Find where the given text appears and provide that cell's center as (x, y) coordinate. 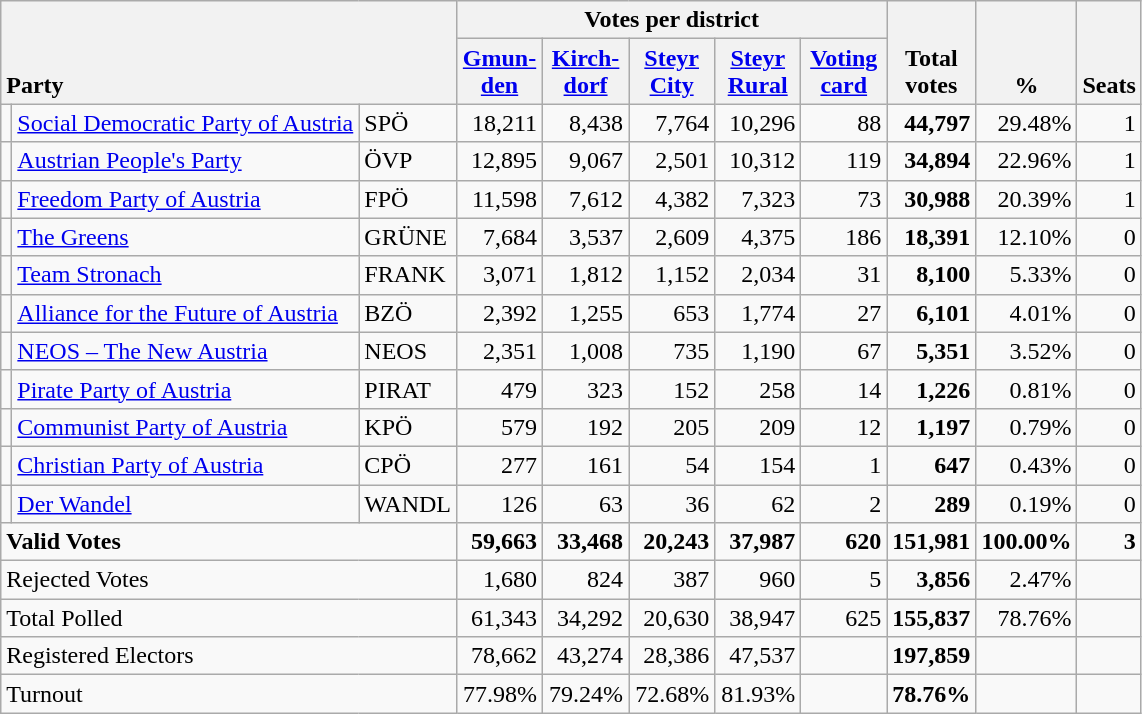
38,947 (758, 618)
63 (586, 503)
28,386 (672, 656)
Team Stronach (186, 275)
3 (1109, 542)
5 (844, 580)
29.48% (1026, 123)
20,630 (672, 618)
NEOS – The New Austria (186, 351)
4,382 (672, 199)
1,812 (586, 275)
1,190 (758, 351)
44,797 (932, 123)
119 (844, 161)
126 (499, 503)
1,008 (586, 351)
625 (844, 618)
88 (844, 123)
62 (758, 503)
154 (758, 465)
155,837 (932, 618)
30,988 (932, 199)
31 (844, 275)
7,323 (758, 199)
258 (758, 389)
Pirate Party of Austria (186, 389)
209 (758, 427)
Kirch-dorf (586, 72)
ÖVP (408, 161)
579 (499, 427)
20,243 (672, 542)
10,312 (758, 161)
12 (844, 427)
BZÖ (408, 313)
Votingcard (844, 72)
67 (844, 351)
Turnout (229, 694)
Social Democratic Party of Austria (186, 123)
Rejected Votes (229, 580)
152 (672, 389)
Freedom Party of Austria (186, 199)
20.39% (1026, 199)
GRÜNE (408, 237)
2,392 (499, 313)
323 (586, 389)
61,343 (499, 618)
2,351 (499, 351)
1,226 (932, 389)
1,197 (932, 427)
FRANK (408, 275)
FPÖ (408, 199)
34,894 (932, 161)
824 (586, 580)
479 (499, 389)
1,152 (672, 275)
CPÖ (408, 465)
2.47% (1026, 580)
Valid Votes (229, 542)
SteyrRural (758, 72)
54 (672, 465)
27 (844, 313)
7,764 (672, 123)
620 (844, 542)
289 (932, 503)
18,211 (499, 123)
12.10% (1026, 237)
77.98% (499, 694)
% (1026, 52)
205 (672, 427)
Communist Party of Austria (186, 427)
4,375 (758, 237)
387 (672, 580)
36 (672, 503)
3.52% (1026, 351)
2 (844, 503)
2,034 (758, 275)
3,071 (499, 275)
186 (844, 237)
PIRAT (408, 389)
Votes per district (671, 20)
11,598 (499, 199)
6,101 (932, 313)
735 (672, 351)
1,255 (586, 313)
12,895 (499, 161)
KPÖ (408, 427)
Austrian People's Party (186, 161)
8,438 (586, 123)
72.68% (672, 694)
277 (499, 465)
37,987 (758, 542)
Total Polled (229, 618)
161 (586, 465)
1,774 (758, 313)
5.33% (1026, 275)
151,981 (932, 542)
81.93% (758, 694)
Seats (1109, 52)
73 (844, 199)
59,663 (499, 542)
34,292 (586, 618)
1,680 (499, 580)
2,609 (672, 237)
18,391 (932, 237)
10,296 (758, 123)
0.19% (1026, 503)
4.01% (1026, 313)
SteyrCity (672, 72)
3,537 (586, 237)
0.81% (1026, 389)
7,612 (586, 199)
47,537 (758, 656)
9,067 (586, 161)
Registered Electors (229, 656)
0.79% (1026, 427)
Christian Party of Austria (186, 465)
WANDL (408, 503)
The Greens (186, 237)
Party (229, 52)
Totalvotes (932, 52)
43,274 (586, 656)
78,662 (499, 656)
653 (672, 313)
3,856 (932, 580)
7,684 (499, 237)
14 (844, 389)
22.96% (1026, 161)
NEOS (408, 351)
5,351 (932, 351)
33,468 (586, 542)
100.00% (1026, 542)
2,501 (672, 161)
192 (586, 427)
79.24% (586, 694)
647 (932, 465)
Gmun-den (499, 72)
197,859 (932, 656)
8,100 (932, 275)
960 (758, 580)
Alliance for the Future of Austria (186, 313)
Der Wandel (186, 503)
0.43% (1026, 465)
SPÖ (408, 123)
